Locate the cell with the specified text and output its [x, y] center coordinate. 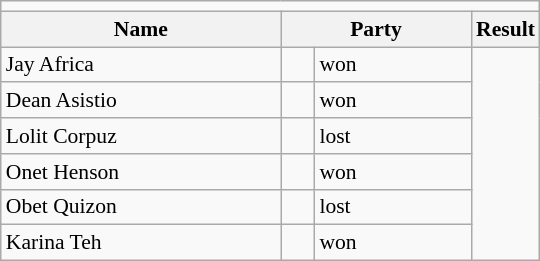
Obet Quizon [141, 207]
Karina Teh [141, 243]
Lolit Corpuz [141, 136]
Party [376, 29]
Result [506, 29]
Name [141, 29]
Dean Asistio [141, 101]
Jay Africa [141, 65]
Onet Henson [141, 172]
